Scan for the cell matching the given text and deliver its (x, y) coordinate at center. 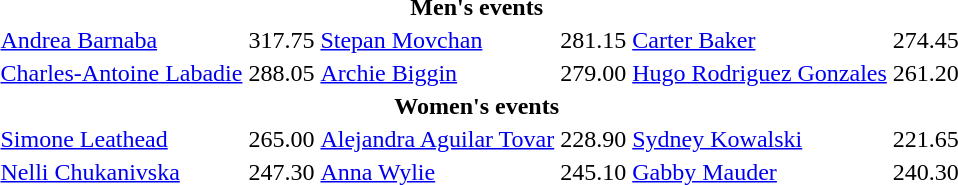
288.05 (282, 73)
Carter Baker (760, 40)
228.90 (594, 139)
Alejandra Aguilar Tovar (438, 139)
317.75 (282, 40)
265.00 (282, 139)
Sydney Kowalski (760, 139)
Archie Biggin (438, 73)
Hugo Rodriguez Gonzales (760, 73)
Stepan Movchan (438, 40)
279.00 (594, 73)
281.15 (594, 40)
